Return [x, y] of the center of cell containing provided text 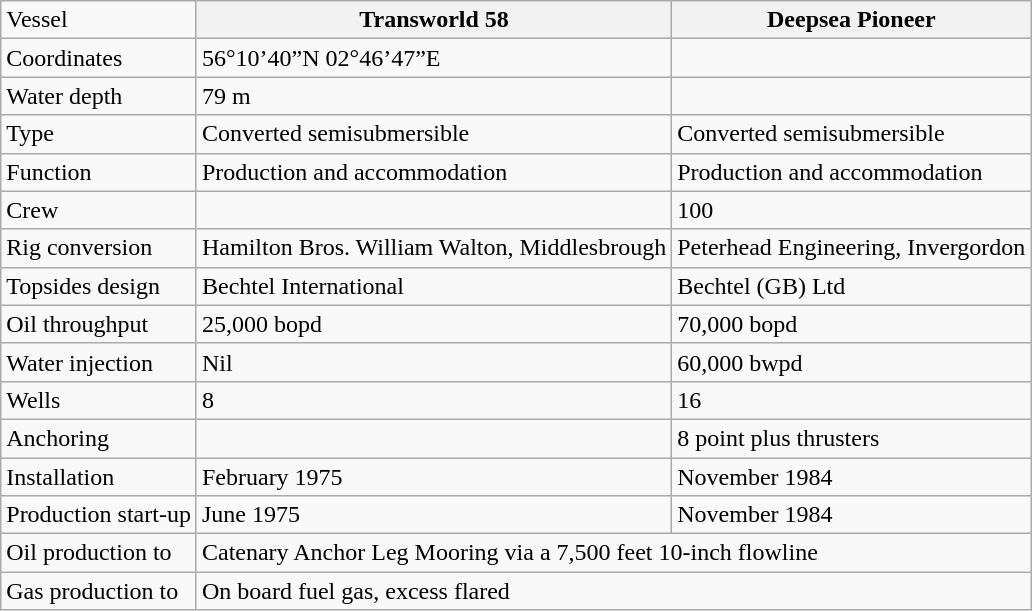
Catenary Anchor Leg Mooring via a 7,500 feet 10-inch flowline [613, 553]
Coordinates [99, 58]
On board fuel gas, excess flared [613, 591]
Bechtel International [434, 286]
Crew [99, 210]
Wells [99, 400]
Type [99, 134]
Oil production to [99, 553]
Deepsea Pioneer [852, 20]
Water injection [99, 362]
Transworld 58 [434, 20]
16 [852, 400]
8 [434, 400]
Production start-up [99, 515]
Vessel [99, 20]
70,000 bopd [852, 324]
8 point plus thrusters [852, 438]
Nil [434, 362]
Gas production to [99, 591]
56°10’40”N 02°46’47”E [434, 58]
25,000 bopd [434, 324]
79 m [434, 96]
Rig conversion [99, 248]
Hamilton Bros. William Walton, Middlesbrough [434, 248]
Anchoring [99, 438]
60,000 bwpd [852, 362]
Bechtel (GB) Ltd [852, 286]
Peterhead Engineering, Invergordon [852, 248]
February 1975 [434, 477]
Water depth [99, 96]
Topsides design [99, 286]
Installation [99, 477]
Function [99, 172]
June 1975 [434, 515]
Oil throughput [99, 324]
100 [852, 210]
